Output the [x, y] coordinate of the center of the cell containing the given text.  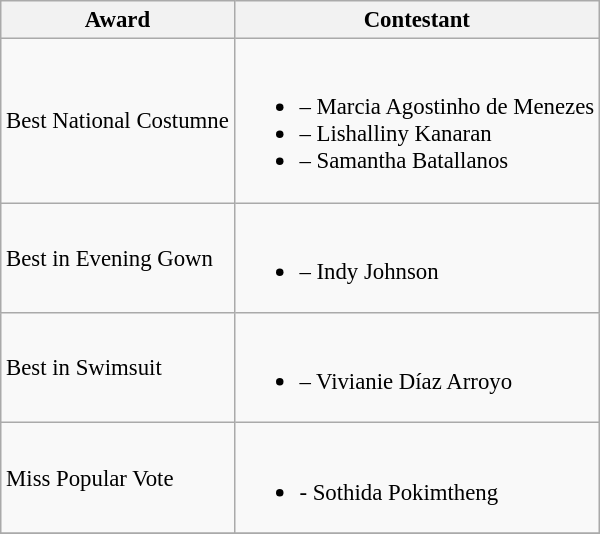
- Sothida Pokimtheng [416, 478]
– Indy Johnson [416, 258]
– Marcia Agostinho de Menezes – Lishalliny Kanaran – Samantha Batallanos [416, 121]
Best National Costumne [118, 121]
Contestant [416, 20]
– Vivianie Díaz Arroyo [416, 368]
Award [118, 20]
Best in Swimsuit [118, 368]
Miss Popular Vote [118, 478]
Best in Evening Gown [118, 258]
